Determine the (X, Y) coordinate at the center of the cell enclosing the given text.  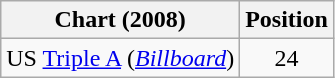
Position (287, 20)
24 (287, 58)
US Triple A (Billboard) (120, 58)
Chart (2008) (120, 20)
